Extract the [x, y] coordinate from the center of the cell holding the provided text.  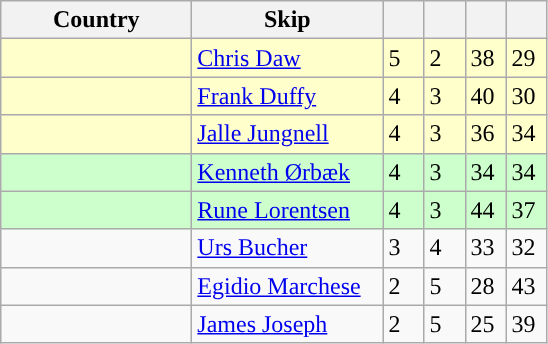
33 [486, 248]
44 [486, 210]
Urs Bucher [288, 248]
37 [526, 210]
Skip [288, 20]
Jalle Jungnell [288, 134]
Kenneth Ørbæk [288, 172]
40 [486, 96]
James Joseph [288, 324]
Frank Duffy [288, 96]
Rune Lorentsen [288, 210]
38 [486, 58]
Egidio Marchese [288, 286]
25 [486, 324]
30 [526, 96]
Country [96, 20]
39 [526, 324]
29 [526, 58]
32 [526, 248]
43 [526, 286]
Chris Daw [288, 58]
36 [486, 134]
28 [486, 286]
